Pinpoint the cell where the given text exists, returning its (x, y) midpoint coordinate. 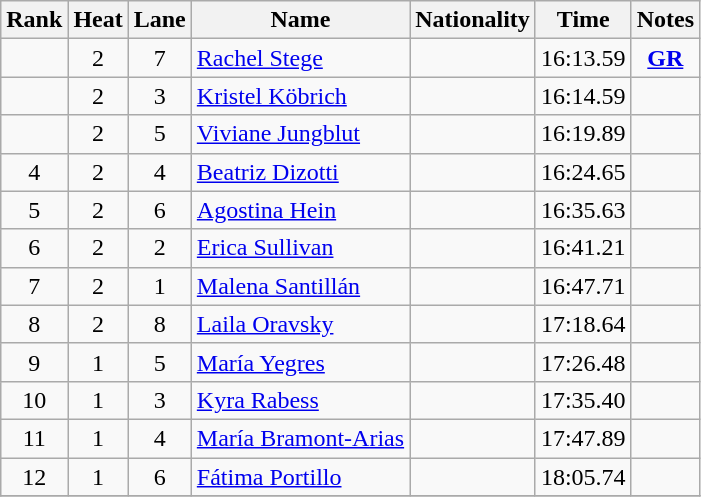
Heat (98, 20)
16:19.89 (583, 134)
9 (34, 362)
12 (34, 477)
Time (583, 20)
17:18.64 (583, 324)
17:26.48 (583, 362)
Beatriz Dizotti (300, 172)
17:35.40 (583, 400)
11 (34, 438)
Nationality (473, 20)
GR (665, 58)
Laila Oravsky (300, 324)
16:35.63 (583, 210)
16:47.71 (583, 286)
Name (300, 20)
16:14.59 (583, 96)
Lane (160, 20)
Fátima Portillo (300, 477)
Kyra Rabess (300, 400)
18:05.74 (583, 477)
María Yegres (300, 362)
Viviane Jungblut (300, 134)
16:41.21 (583, 248)
Malena Santillán (300, 286)
16:13.59 (583, 58)
16:24.65 (583, 172)
Kristel Köbrich (300, 96)
Rank (34, 20)
Notes (665, 20)
Erica Sullivan (300, 248)
Agostina Hein (300, 210)
10 (34, 400)
Rachel Stege (300, 58)
María Bramont-Arias (300, 438)
17:47.89 (583, 438)
